Provide the (X, Y) coordinate of the cell's center where the given text is located.  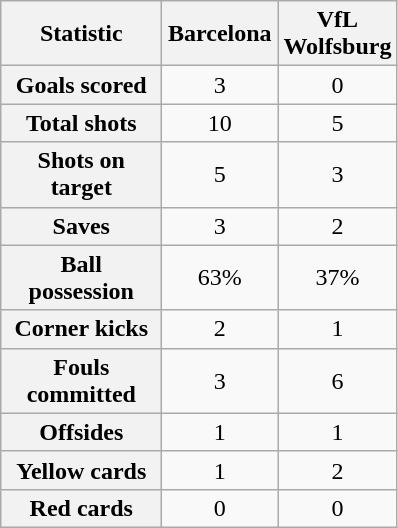
6 (338, 380)
Goals scored (82, 85)
10 (220, 123)
Offsides (82, 432)
Shots on target (82, 174)
Fouls committed (82, 380)
Barcelona (220, 34)
Total shots (82, 123)
37% (338, 278)
Saves (82, 226)
Yellow cards (82, 470)
VfL Wolfsburg (338, 34)
Red cards (82, 508)
Statistic (82, 34)
Ball possession (82, 278)
Corner kicks (82, 329)
63% (220, 278)
